Detect which cell encompasses the target text, then output its (X, Y) center coordinate. 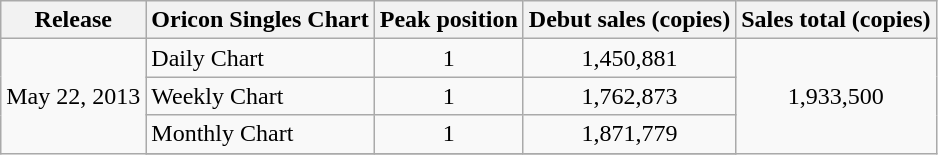
May 22, 2013 (74, 96)
1,450,881 (629, 58)
Sales total (copies) (836, 20)
Debut sales (copies) (629, 20)
Daily Chart (260, 58)
Release (74, 20)
1,933,500 (836, 96)
Oricon Singles Chart (260, 20)
1,762,873 (629, 96)
1,871,779 (629, 134)
Peak position (448, 20)
Weekly Chart (260, 96)
Monthly Chart (260, 134)
